Return the [x, y] coordinate for the center point of the cell that contains the specified text.  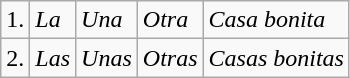
Otras [170, 58]
Una [107, 20]
1. [16, 20]
Las [53, 58]
La [53, 20]
Casas bonitas [276, 58]
Unas [107, 58]
Otra [170, 20]
2. [16, 58]
Casa bonita [276, 20]
